Detect which cell encompasses the target text, then output its (x, y) center coordinate. 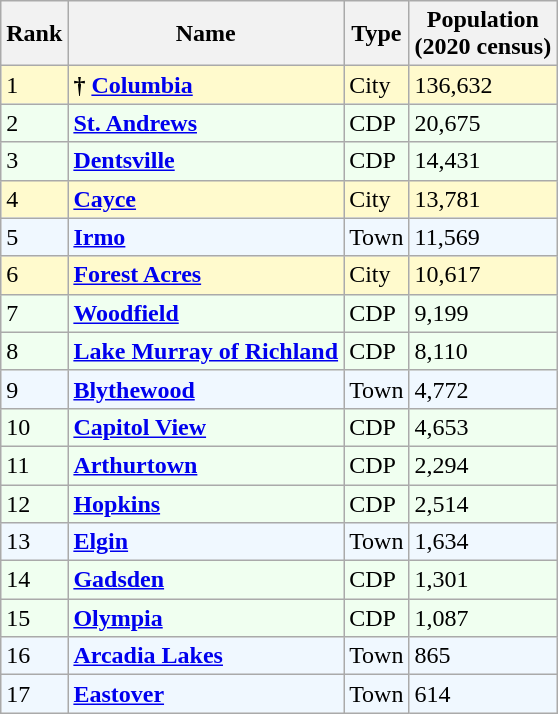
2,514 (483, 503)
Elgin (206, 542)
614 (483, 694)
16 (34, 656)
15 (34, 618)
1 (34, 85)
Arthurtown (206, 465)
Eastover (206, 694)
1,087 (483, 618)
Lake Murray of Richland (206, 351)
20,675 (483, 123)
7 (34, 313)
1,301 (483, 580)
9 (34, 389)
St. Andrews (206, 123)
Forest Acres (206, 275)
9,199 (483, 313)
Blythewood (206, 389)
Capitol View (206, 427)
865 (483, 656)
5 (34, 237)
Population(2020 census) (483, 34)
10,617 (483, 275)
Dentsville (206, 161)
Hopkins (206, 503)
2 (34, 123)
8,110 (483, 351)
11 (34, 465)
14,431 (483, 161)
2,294 (483, 465)
4,772 (483, 389)
† Columbia (206, 85)
Olympia (206, 618)
Cayce (206, 199)
13 (34, 542)
4 (34, 199)
Gadsden (206, 580)
Irmo (206, 237)
12 (34, 503)
Rank (34, 34)
Type (376, 34)
17 (34, 694)
136,632 (483, 85)
13,781 (483, 199)
10 (34, 427)
3 (34, 161)
4,653 (483, 427)
Name (206, 34)
6 (34, 275)
Arcadia Lakes (206, 656)
11,569 (483, 237)
8 (34, 351)
14 (34, 580)
Woodfield (206, 313)
1,634 (483, 542)
